Locate the cell with the specified text and output its (x, y) center coordinate. 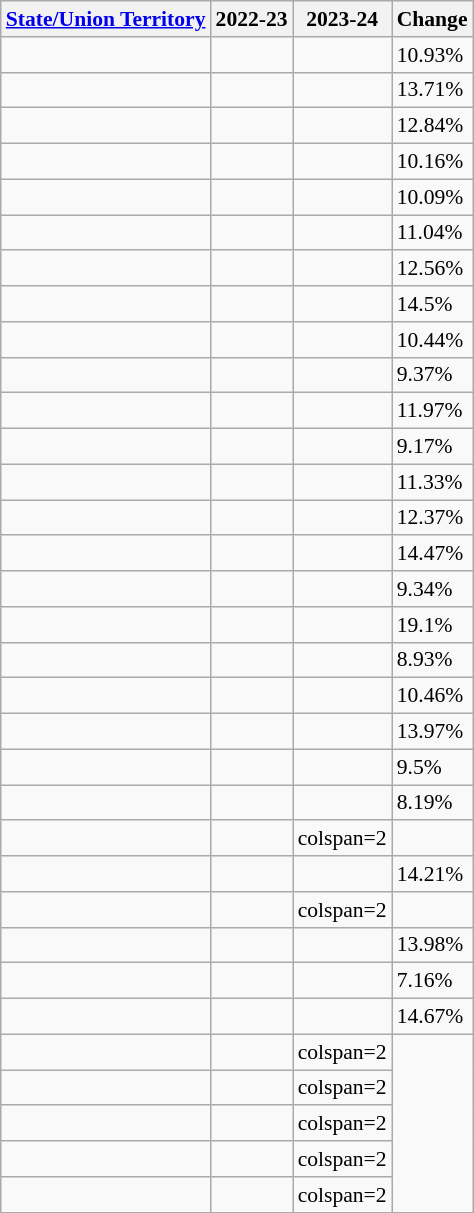
11.33% (432, 482)
10.46% (432, 696)
12.56% (432, 269)
12.37% (432, 518)
10.09% (432, 197)
13.97% (432, 732)
13.98% (432, 945)
10.16% (432, 162)
11.04% (432, 233)
9.5% (432, 767)
11.97% (432, 411)
State/Union Territory (106, 19)
10.44% (432, 340)
2022-23 (252, 19)
14.21% (432, 874)
Change (432, 19)
7.16% (432, 981)
19.1% (432, 625)
2023-24 (342, 19)
14.47% (432, 554)
14.67% (432, 1017)
13.71% (432, 90)
9.37% (432, 375)
8.93% (432, 660)
8.19% (432, 803)
9.34% (432, 589)
9.17% (432, 447)
14.5% (432, 304)
10.93% (432, 55)
12.84% (432, 126)
